Search for the cell housing the specified text and yield its [x, y] center coordinate. 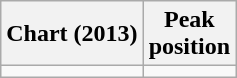
Chart (2013) [72, 34]
Peakposition [189, 34]
